Search for the cell housing the specified text and yield its [X, Y] center coordinate. 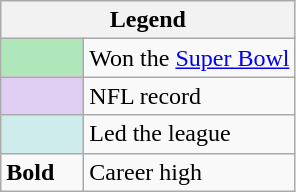
Legend [148, 20]
Career high [190, 172]
NFL record [190, 96]
Bold [42, 172]
Led the league [190, 134]
Won the Super Bowl [190, 58]
